Determine the (X, Y) coordinate at the center of the cell enclosing the given text.  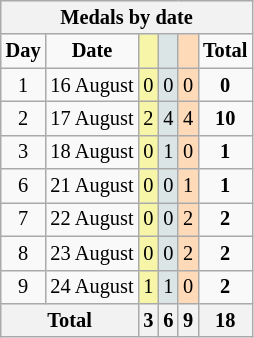
10 (225, 118)
18 (225, 320)
7 (24, 219)
Medals by date (127, 17)
18 August (92, 152)
Date (92, 51)
16 August (92, 85)
21 August (92, 186)
17 August (92, 118)
22 August (92, 219)
Day (24, 51)
24 August (92, 287)
23 August (92, 253)
8 (24, 253)
